Determine the (X, Y) coordinate at the center of the cell enclosing the given text.  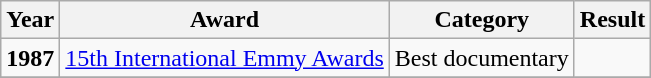
Category (482, 20)
15th International Emmy Awards (224, 58)
1987 (30, 58)
Award (224, 20)
Best documentary (482, 58)
Result (612, 20)
Year (30, 20)
